Extract the [x, y] coordinate from the center of the cell holding the provided text.  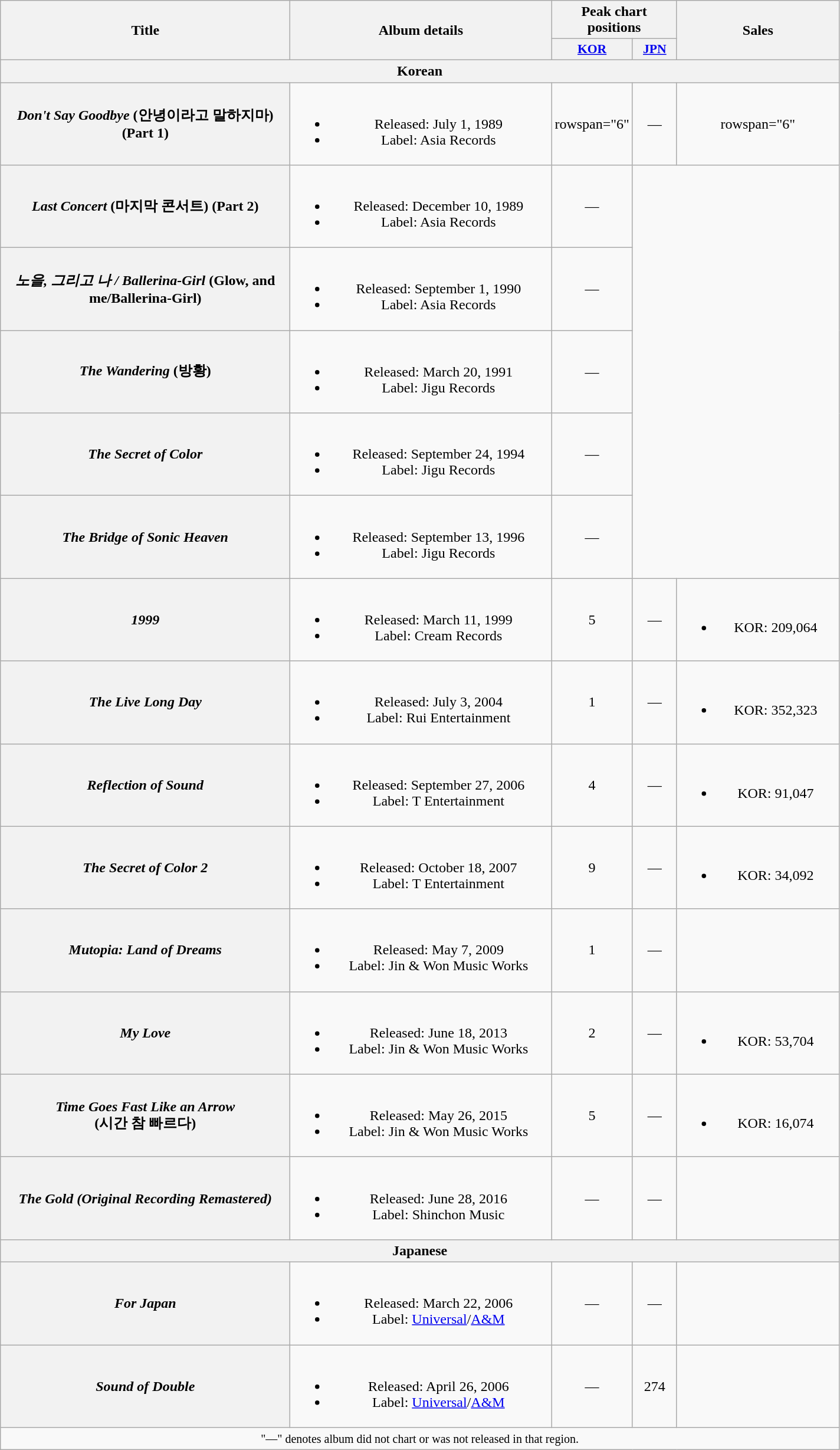
KOR: 34,092 [757, 868]
Japanese [420, 1251]
The Gold (Original Recording Remastered) [145, 1198]
Reflection of Sound [145, 785]
2 [592, 1033]
Released: December 10, 1989Label: Asia Records [421, 207]
Korean [420, 71]
노을, 그리고 나 / Ballerina-Girl (Glow, and me/Ballerina-Girl) [145, 289]
Released: June 18, 2013Label: Jin & Won Music Works [421, 1033]
JPN [655, 50]
Released: September 24, 1994Label: Jigu Records [421, 454]
Time Goes Fast Like an Arrow (시간 참 빠르다) [145, 1115]
Album details [421, 31]
Released: April 26, 2006Label: Universal/A&M [421, 1386]
The Secret of Color [145, 454]
KOR: 53,704 [757, 1033]
KOR: 209,064 [757, 620]
The Secret of Color 2 [145, 868]
4 [592, 785]
1999 [145, 620]
My Love [145, 1033]
The Bridge of Sonic Heaven [145, 537]
Peak chart positions [614, 20]
Released: June 28, 2016Label: Shinchon Music [421, 1198]
Released: September 27, 2006Label: T Entertainment [421, 785]
The Live Long Day [145, 702]
"—" denotes album did not chart or was not released in that region. [420, 1439]
For Japan [145, 1303]
Mutopia: Land of Dreams [145, 950]
Released: July 1, 1989Label: Asia Records [421, 124]
KOR: 16,074 [757, 1115]
KOR: 352,323 [757, 702]
274 [655, 1386]
KOR: 91,047 [757, 785]
Title [145, 31]
Released: May 26, 2015Label: Jin & Won Music Works [421, 1115]
Released: September 13, 1996Label: Jigu Records [421, 537]
KOR [592, 50]
Released: March 20, 1991Label: Jigu Records [421, 372]
Last Concert (마지막 콘서트) (Part 2) [145, 207]
Don't Say Goodbye (안녕이라고 말하지마) (Part 1) [145, 124]
Sales [757, 31]
Sound of Double [145, 1386]
9 [592, 868]
Released: October 18, 2007Label: T Entertainment [421, 868]
Released: September 1, 1990Label: Asia Records [421, 289]
Released: May 7, 2009Label: Jin & Won Music Works [421, 950]
Released: March 22, 2006Label: Universal/A&M [421, 1303]
Released: July 3, 2004Label: Rui Entertainment [421, 702]
The Wandering (방황) [145, 372]
Released: March 11, 1999Label: Cream Records [421, 620]
